Output the [x, y] coordinate of the center of the cell containing the given text.  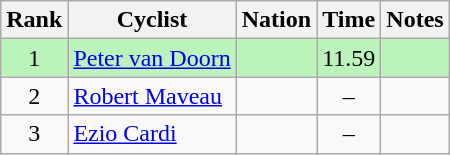
Robert Maveau [152, 96]
Ezio Cardi [152, 134]
Time [349, 20]
3 [34, 134]
Nation [276, 20]
2 [34, 96]
Cyclist [152, 20]
11.59 [349, 58]
Rank [34, 20]
1 [34, 58]
Notes [415, 20]
Peter van Doorn [152, 58]
